Output the [x, y] coordinate of the center of the cell containing the given text.  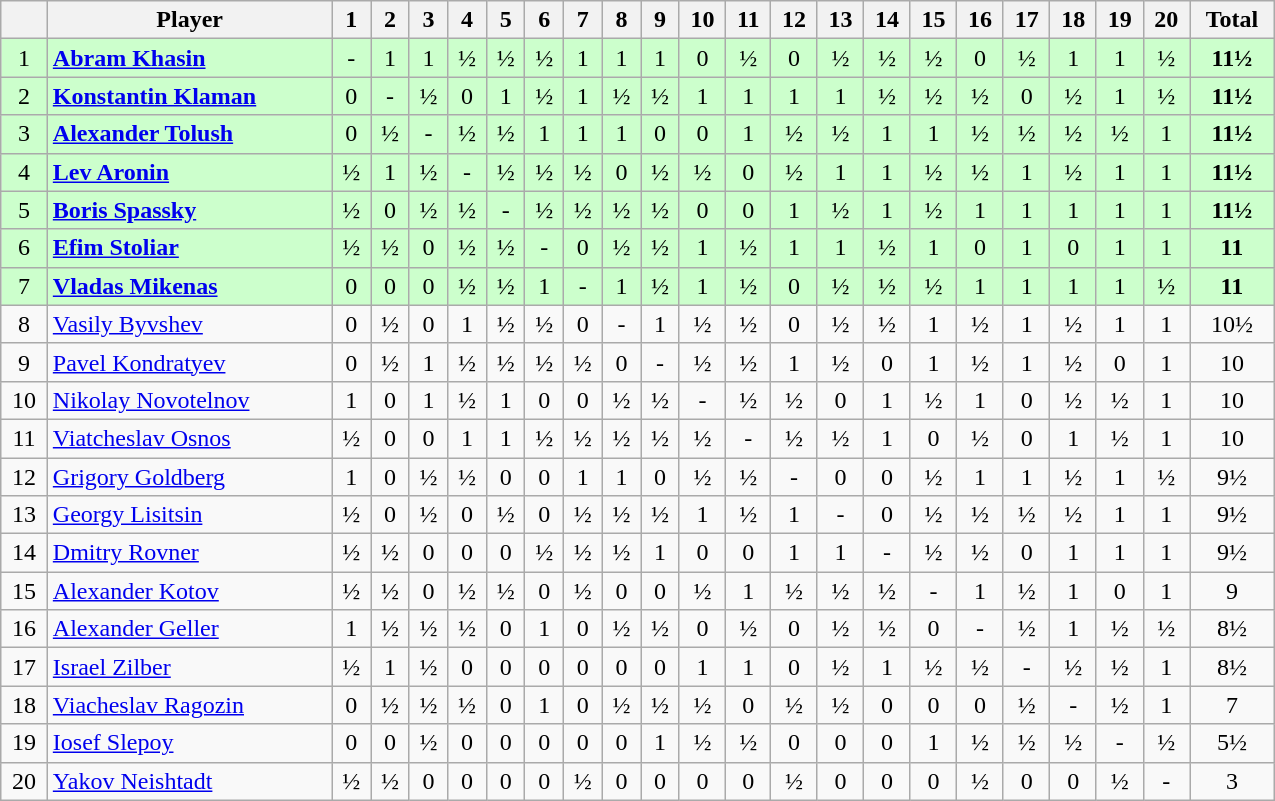
Vasily Byvshev [190, 324]
Alexander Tolush [190, 134]
Georgy Lisitsin [190, 515]
Yakov Neishtadt [190, 781]
10½ [1232, 324]
5½ [1232, 743]
Vladas Mikenas [190, 286]
Efim Stoliar [190, 248]
Konstantin Klaman [190, 96]
Boris Spassky [190, 210]
Dmitry Rovner [190, 553]
Israel Zilber [190, 667]
Abram Khasin [190, 58]
Grigory Goldberg [190, 477]
Pavel Kondratyev [190, 362]
Alexander Geller [190, 629]
Nikolay Novotelnov [190, 400]
Viatcheslav Osnos [190, 438]
Alexander Kotov [190, 591]
Player [190, 20]
Lev Aronin [190, 172]
Iosef Slepoy [190, 743]
Viacheslav Ragozin [190, 705]
Total [1232, 20]
